Output the [x, y] coordinate of the center of the cell containing the given text.  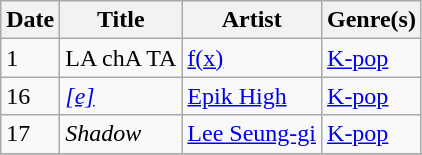
Shadow [121, 134]
Lee Seung-gi [252, 134]
[e] [121, 96]
1 [30, 58]
Epik High [252, 96]
f(x) [252, 58]
17 [30, 134]
LA chA TA [121, 58]
Artist [252, 20]
Genre(s) [372, 20]
Title [121, 20]
16 [30, 96]
Date [30, 20]
